Locate the cell with the specified text and output its (X, Y) center coordinate. 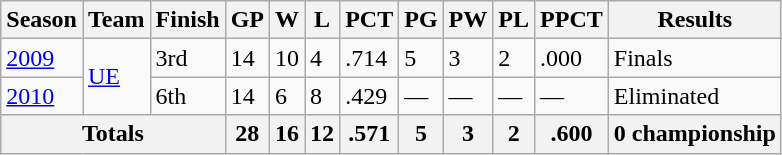
6th (188, 96)
PG (421, 20)
Results (694, 20)
UE (116, 77)
2010 (42, 96)
Eliminated (694, 96)
.000 (572, 58)
Finals (694, 58)
4 (322, 58)
12 (322, 134)
10 (288, 58)
GP (247, 20)
.429 (370, 96)
PCT (370, 20)
.600 (572, 134)
0 championship (694, 134)
Team (116, 20)
PW (468, 20)
L (322, 20)
Season (42, 20)
Finish (188, 20)
Totals (113, 134)
W (288, 20)
6 (288, 96)
28 (247, 134)
3rd (188, 58)
PPCT (572, 20)
.714 (370, 58)
8 (322, 96)
PL (514, 20)
16 (288, 134)
.571 (370, 134)
2009 (42, 58)
